Return the [x, y] coordinate for the center point of the cell that contains the specified text.  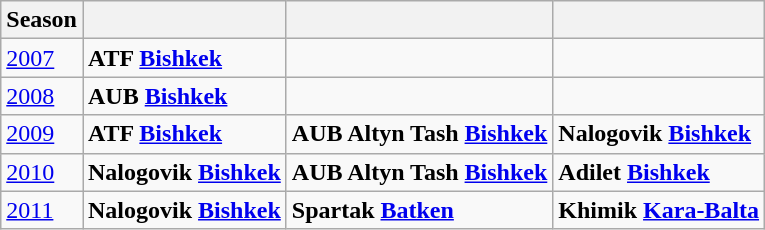
2008 [42, 96]
Adilet Bishkek [659, 172]
Khimik Kara-Balta [659, 210]
Spartak Batken [420, 210]
2009 [42, 134]
2010 [42, 172]
Season [42, 20]
AUB Bishkek [184, 96]
2007 [42, 58]
2011 [42, 210]
